Extract the [x, y] coordinate from the center of the cell holding the provided text.  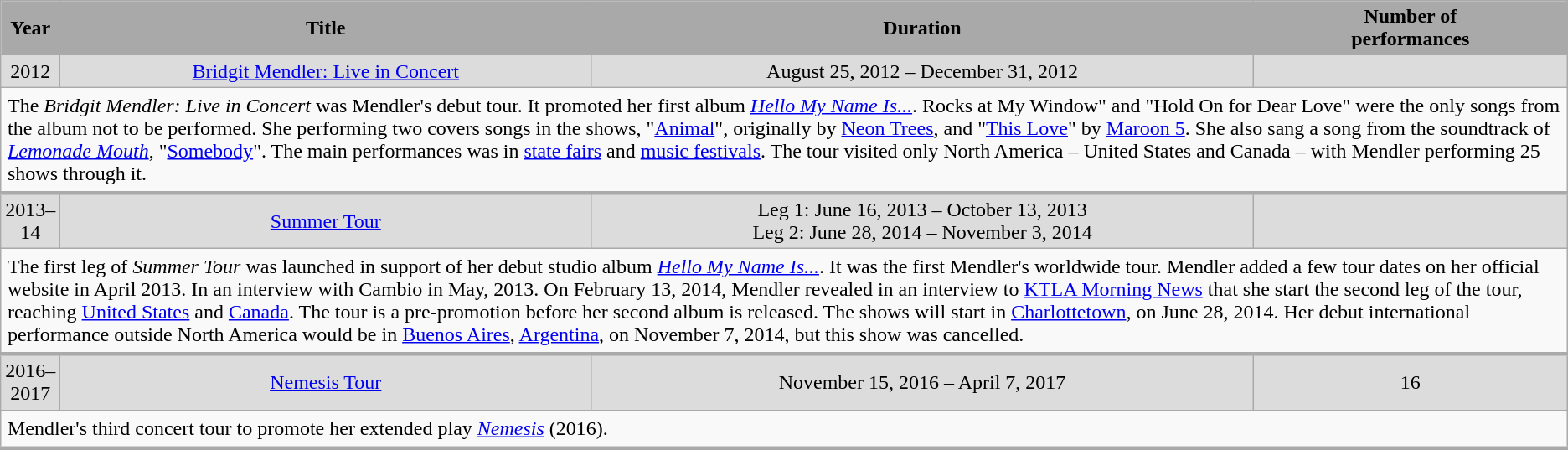
Leg 1: June 16, 2013 – October 13, 2013 Leg 2: June 28, 2014 – November 3, 2014 [923, 221]
Mendler's third concert tour to promote her extended play Nemesis (2016). [784, 429]
November 15, 2016 – April 7, 2017 [923, 382]
Number ofperformances [1411, 28]
August 25, 2012 – December 31, 2012 [923, 71]
Bridgit Mendler: Live in Concert [326, 71]
16 [1411, 382]
2013–14 [30, 221]
Title [326, 28]
2012 [30, 71]
2016–2017 [30, 382]
Year [30, 28]
Duration [923, 28]
Nemesis Tour [326, 382]
Summer Tour [326, 221]
